Output the (x, y) coordinate of the center of the cell containing the given text.  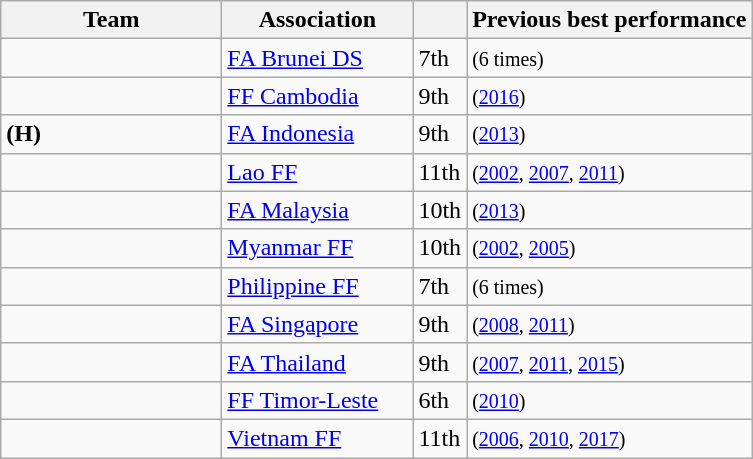
6th (440, 400)
FF Timor-Leste (318, 400)
Previous best performance (610, 20)
(2006, 2010, 2017) (610, 438)
(2008, 2011) (610, 324)
Myanmar FF (318, 248)
FA Brunei DS (318, 58)
(2010) (610, 400)
(2002, 2007, 2011) (610, 172)
Team (112, 20)
FA Malaysia (318, 210)
Association (318, 20)
(2016) (610, 96)
Philippine FF (318, 286)
Lao FF (318, 172)
(2002, 2005) (610, 248)
FA Thailand (318, 362)
FF Cambodia (318, 96)
(H) (112, 134)
FA Singapore (318, 324)
Vietnam FF (318, 438)
FA Indonesia (318, 134)
(2007, 2011, 2015) (610, 362)
